Locate the cell with the specified text and output its (x, y) center coordinate. 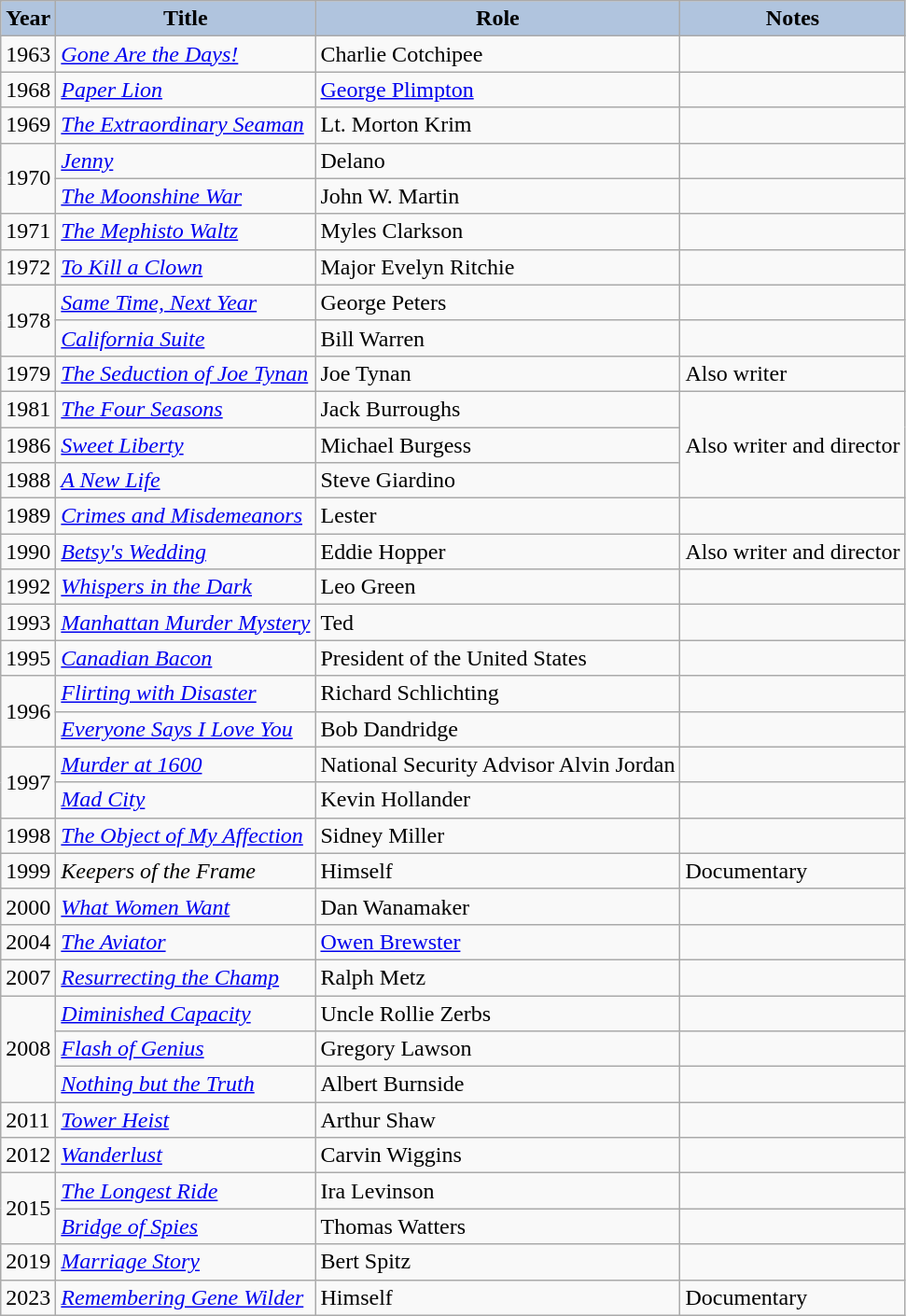
President of the United States (498, 658)
1986 (28, 445)
Sweet Liberty (186, 445)
George Plimpton (498, 90)
Nothing but the Truth (186, 1085)
Keepers of the Frame (186, 871)
2007 (28, 977)
1979 (28, 373)
Manhattan Murder Mystery (186, 623)
1969 (28, 125)
Jenny (186, 161)
Delano (498, 161)
Joe Tynan (498, 373)
2011 (28, 1120)
The Mephisto Waltz (186, 231)
Lt. Morton Krim (498, 125)
Mad City (186, 800)
2023 (28, 1297)
The Moonshine War (186, 196)
Crimes and Misdemeanors (186, 516)
Michael Burgess (498, 445)
2015 (28, 1209)
1999 (28, 871)
1995 (28, 658)
1963 (28, 54)
Albert Burnside (498, 1085)
Owen Brewster (498, 942)
Eddie Hopper (498, 552)
1996 (28, 711)
Also writer (793, 373)
1992 (28, 587)
National Security Advisor Alvin Jordan (498, 764)
Bert Spitz (498, 1262)
Bridge of Spies (186, 1226)
Notes (793, 19)
Ted (498, 623)
Dan Wanamaker (498, 906)
Role (498, 19)
2004 (28, 942)
The Longest Ride (186, 1191)
Betsy's Wedding (186, 552)
2000 (28, 906)
Charlie Cotchipee (498, 54)
1988 (28, 481)
Everyone Says I Love You (186, 729)
The Extraordinary Seaman (186, 125)
2019 (28, 1262)
Uncle Rollie Zerbs (498, 1013)
1997 (28, 782)
The Four Seasons (186, 409)
2008 (28, 1048)
Murder at 1600 (186, 764)
Year (28, 19)
Canadian Bacon (186, 658)
Bill Warren (498, 338)
1989 (28, 516)
What Women Want (186, 906)
1981 (28, 409)
Ralph Metz (498, 977)
Lester (498, 516)
Jack Burroughs (498, 409)
Ira Levinson (498, 1191)
1993 (28, 623)
1998 (28, 835)
George Peters (498, 302)
Major Evelyn Ritchie (498, 267)
1972 (28, 267)
2012 (28, 1155)
Remembering Gene Wilder (186, 1297)
To Kill a Clown (186, 267)
1968 (28, 90)
Diminished Capacity (186, 1013)
Whispers in the Dark (186, 587)
John W. Martin (498, 196)
Arthur Shaw (498, 1120)
Leo Green (498, 587)
Myles Clarkson (498, 231)
Flash of Genius (186, 1049)
California Suite (186, 338)
Paper Lion (186, 90)
Tower Heist (186, 1120)
Title (186, 19)
Resurrecting the Champ (186, 977)
Carvin Wiggins (498, 1155)
The Aviator (186, 942)
Same Time, Next Year (186, 302)
Steve Giardino (498, 481)
A New Life (186, 481)
1978 (28, 320)
The Seduction of Joe Tynan (186, 373)
Thomas Watters (498, 1226)
Wanderlust (186, 1155)
1990 (28, 552)
Gregory Lawson (498, 1049)
Kevin Hollander (498, 800)
Bob Dandridge (498, 729)
Marriage Story (186, 1262)
1971 (28, 231)
Gone Are the Days! (186, 54)
The Object of My Affection (186, 835)
Richard Schlichting (498, 693)
Flirting with Disaster (186, 693)
Sidney Miller (498, 835)
1970 (28, 178)
